Extract the (x, y) coordinate from the center of the cell holding the provided text.  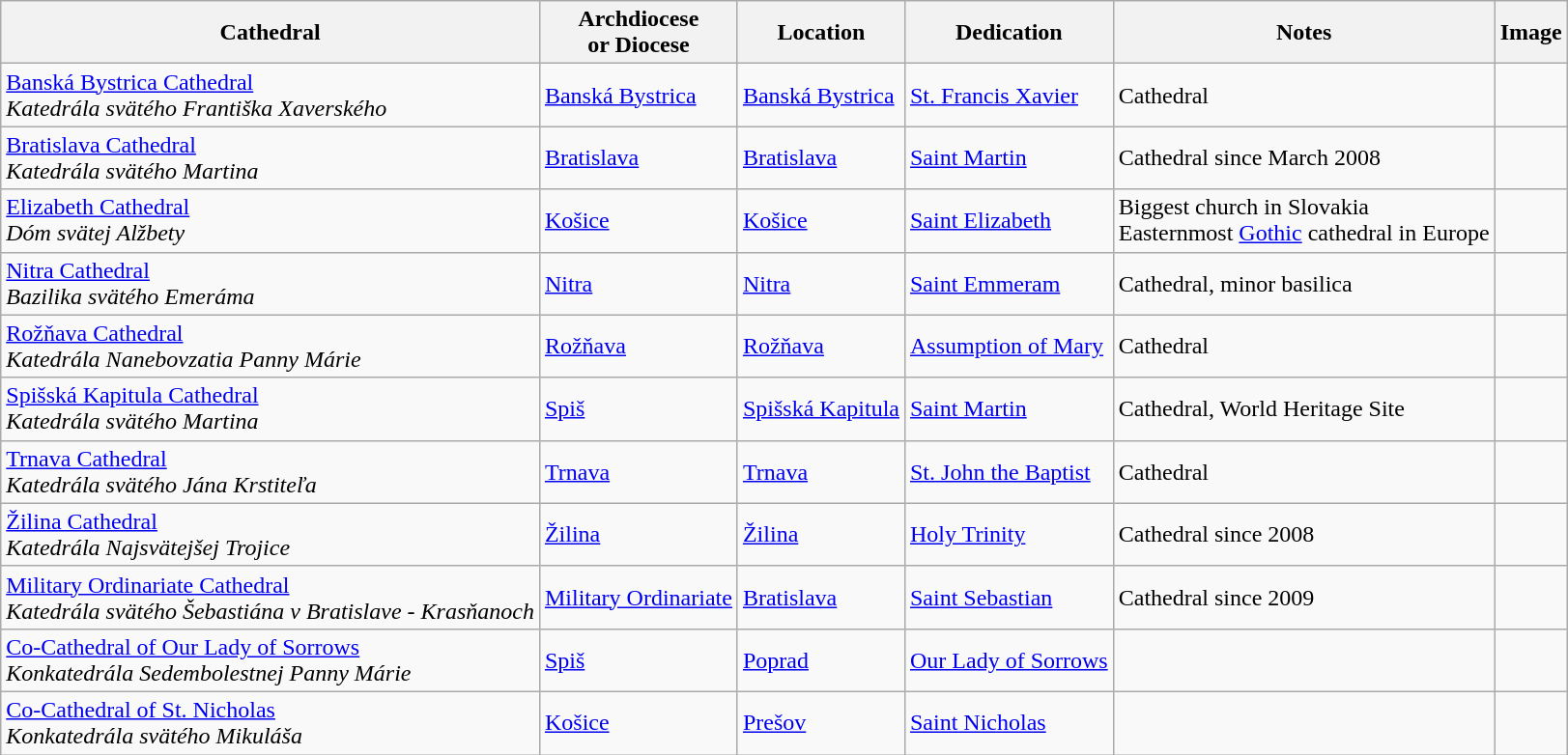
Bratislava CathedralKatedrála svätého Martina (271, 158)
Image (1530, 33)
Biggest church in SlovakiaEasternmost Gothic cathedral in Europe (1304, 220)
Banská Bystrica CathedralKatedrála svätého Františka Xaverského (271, 95)
Dedication (1009, 33)
Saint Nicholas (1009, 722)
Co-Cathedral of St. NicholasKonkatedrála svätého Mikuláša (271, 722)
Spišská Kapitula (821, 409)
Saint Sebastian (1009, 597)
Prešov (821, 722)
St. John the Baptist (1009, 471)
Cathedral, minor basilica (1304, 284)
Trnava CathedralKatedrála svätého Jána Krstiteľa (271, 471)
Žilina CathedralKatedrála Najsvätejšej Trojice (271, 535)
Notes (1304, 33)
Spišská Kapitula CathedralKatedrála svätého Martina (271, 409)
Saint Emmeram (1009, 284)
Poprad (821, 660)
Location (821, 33)
Nitra CathedralBazilika svätého Emeráma (271, 284)
Co-Cathedral of Our Lady of SorrowsKonkatedrála Sedembolestnej Panny Márie (271, 660)
Holy Trinity (1009, 535)
Cathedral since 2008 (1304, 535)
Military Ordinariate CathedralKatedrála svätého Šebastiána v Bratislave - Krasňanoch (271, 597)
Archdioceseor Diocese (638, 33)
St. Francis Xavier (1009, 95)
Saint Elizabeth (1009, 220)
Rožňava CathedralKatedrála Nanebovzatia Panny Márie (271, 346)
Cathedral, World Heritage Site (1304, 409)
Assumption of Mary (1009, 346)
Cathedral since March 2008 (1304, 158)
Military Ordinariate (638, 597)
Our Lady of Sorrows (1009, 660)
Elizabeth CathedralDóm svätej Alžbety (271, 220)
Cathedral since 2009 (1304, 597)
